For the text-containing cell, return its midpoint in (X, Y) coordinate format. 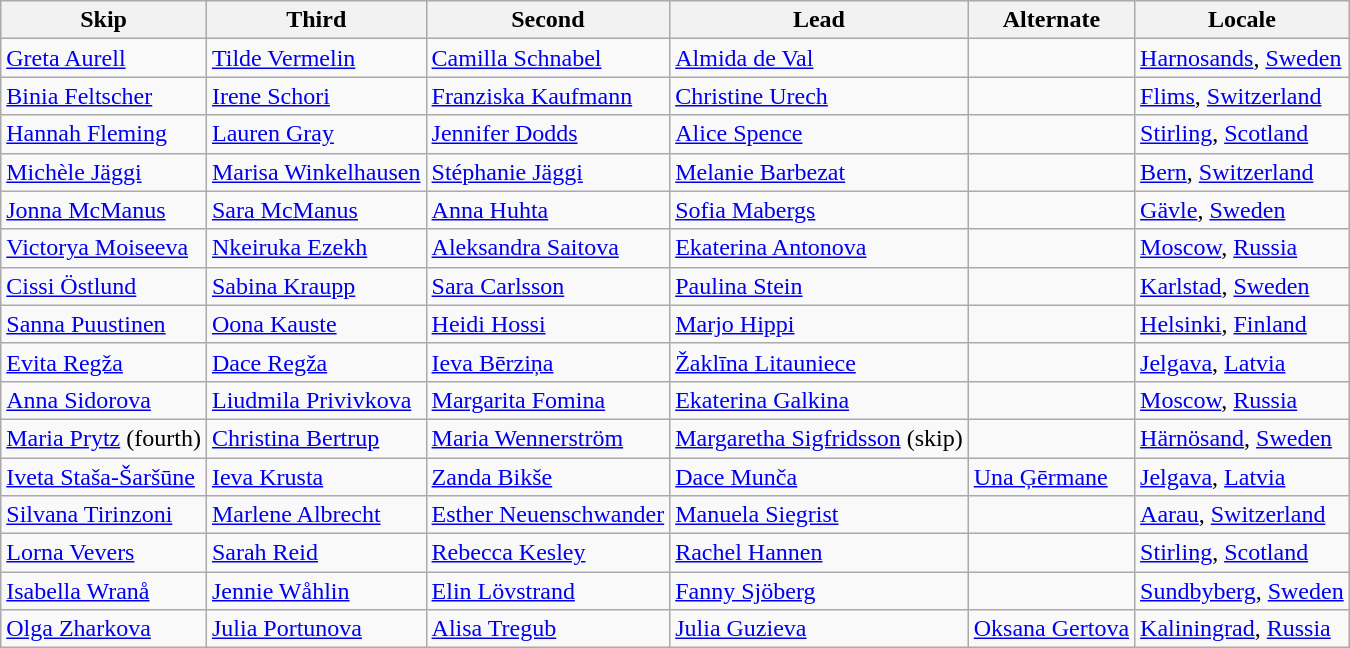
Maria Wennerström (548, 438)
Heidi Hossi (548, 324)
Christina Bertrup (316, 438)
Maria Prytz (fourth) (104, 438)
Hannah Fleming (104, 134)
Evita Regža (104, 362)
Sundbyberg, Sweden (1242, 591)
Irene Schori (316, 96)
Stéphanie Jäggi (548, 172)
Fanny Sjöberg (820, 591)
Skip (104, 20)
Manuela Siegrist (820, 515)
Sabina Kraupp (316, 286)
Helsinki, Finland (1242, 324)
Ieva Krusta (316, 477)
Ekaterina Antonova (820, 248)
Zanda Bikše (548, 477)
Sara McManus (316, 210)
Marisa Winkelhausen (316, 172)
Dace Regža (316, 362)
Melanie Barbezat (820, 172)
Victorya Moiseeva (104, 248)
Alice Spence (820, 134)
Binia Feltscher (104, 96)
Bern, Switzerland (1242, 172)
Aleksandra Saitova (548, 248)
Isabella Wranå (104, 591)
Christine Urech (820, 96)
Marjo Hippi (820, 324)
Greta Aurell (104, 58)
Lauren Gray (316, 134)
Jonna McManus (104, 210)
Olga Zharkova (104, 629)
Lorna Vevers (104, 553)
Karlstad, Sweden (1242, 286)
Jennie Wåhlin (316, 591)
Margarita Fomina (548, 400)
Sanna Puustinen (104, 324)
Una Ģērmane (1051, 477)
Anna Huhta (548, 210)
Almida de Val (820, 58)
Second (548, 20)
Silvana Tirinzoni (104, 515)
Alternate (1051, 20)
Rachel Hannen (820, 553)
Nkeiruka Ezekh (316, 248)
Oksana Gertova (1051, 629)
Gävle, Sweden (1242, 210)
Rebecca Kesley (548, 553)
Ekaterina Galkina (820, 400)
Michèle Jäggi (104, 172)
Oona Kauste (316, 324)
Flims, Switzerland (1242, 96)
Third (316, 20)
Sara Carlsson (548, 286)
Margaretha Sigfridsson (skip) (820, 438)
Sarah Reid (316, 553)
Jennifer Dodds (548, 134)
Sofia Mabergs (820, 210)
Ieva Bērziņa (548, 362)
Harnosands, Sweden (1242, 58)
Liudmila Privivkova (316, 400)
Alisa Tregub (548, 629)
Locale (1242, 20)
Cissi Östlund (104, 286)
Marlene Albrecht (316, 515)
Anna Sidorova (104, 400)
Aarau, Switzerland (1242, 515)
Žaklīna Litauniece (820, 362)
Camilla Schnabel (548, 58)
Elin Lövstrand (548, 591)
Tilde Vermelin (316, 58)
Julia Guzieva (820, 629)
Julia Portunova (316, 629)
Härnösand, Sweden (1242, 438)
Iveta Staša-Šaršūne (104, 477)
Paulina Stein (820, 286)
Esther Neuenschwander (548, 515)
Franziska Kaufmann (548, 96)
Lead (820, 20)
Kaliningrad, Russia (1242, 629)
Dace Munča (820, 477)
